Locate the cell with the specified text and output its [x, y] center coordinate. 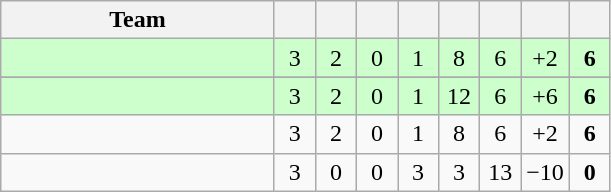
12 [460, 96]
−10 [546, 172]
Team [138, 20]
+6 [546, 96]
13 [500, 172]
